From the cell containing the given text, extract its center point as (x, y) coordinate. 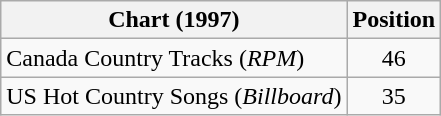
Position (394, 20)
US Hot Country Songs (Billboard) (174, 96)
35 (394, 96)
46 (394, 58)
Canada Country Tracks (RPM) (174, 58)
Chart (1997) (174, 20)
